Extract the (X, Y) coordinate from the center of the cell holding the provided text.  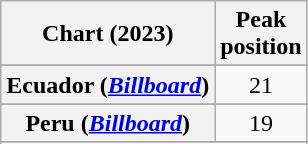
Chart (2023) (108, 34)
21 (261, 85)
Peakposition (261, 34)
Ecuador (Billboard) (108, 85)
19 (261, 123)
Peru (Billboard) (108, 123)
